Capture the cell that displays the provided text and extract its [x, y] central coordinate. 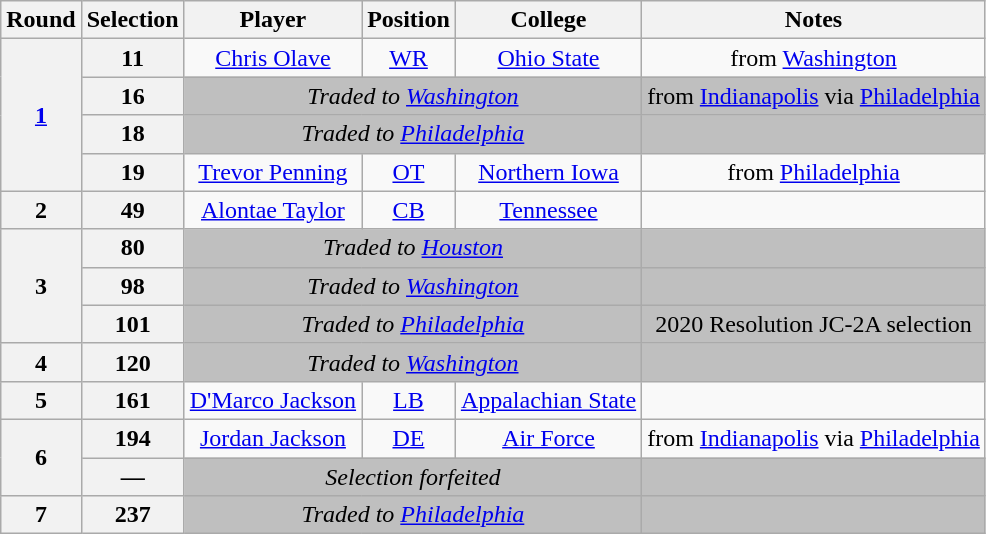
11 [132, 58]
4 [41, 362]
Alontae Taylor [272, 210]
Northern Iowa [548, 172]
19 [132, 172]
Chris Olave [272, 58]
— [132, 477]
D'Marco Jackson [272, 400]
2 [41, 210]
49 [132, 210]
161 [132, 400]
OT [409, 172]
5 [41, 400]
Player [272, 20]
Air Force [548, 438]
Selection forfeited [412, 477]
6 [41, 457]
Tennessee [548, 210]
237 [132, 515]
Selection [132, 20]
1 [41, 115]
CB [409, 210]
DE [409, 438]
101 [132, 324]
3 [41, 286]
80 [132, 248]
Traded to Houston [412, 248]
120 [132, 362]
16 [132, 96]
7 [41, 515]
Jordan Jackson [272, 438]
Appalachian State [548, 400]
College [548, 20]
WR [409, 58]
98 [132, 286]
194 [132, 438]
LB [409, 400]
Position [409, 20]
18 [132, 134]
Ohio State [548, 58]
from Washington [814, 58]
Round [41, 20]
2020 Resolution JC-2A selection [814, 324]
Trevor Penning [272, 172]
from Philadelphia [814, 172]
Notes [814, 20]
